Pinpoint the cell where the given text exists, returning its (x, y) midpoint coordinate. 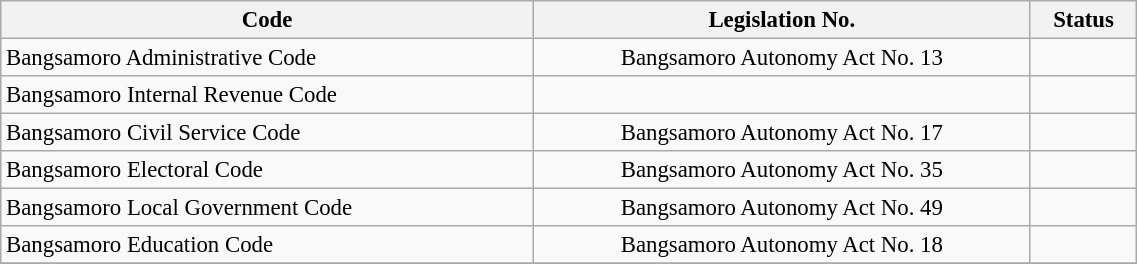
Bangsamoro Autonomy Act No. 13 (782, 58)
Legislation No. (782, 20)
Bangsamoro Education Code (268, 245)
Bangsamoro Administrative Code (268, 58)
Bangsamoro Internal Revenue Code (268, 95)
Bangsamoro Electoral Code (268, 170)
Bangsamoro Autonomy Act No. 17 (782, 133)
Bangsamoro Autonomy Act No. 49 (782, 208)
Code (268, 20)
Bangsamoro Local Government Code (268, 208)
Bangsamoro Autonomy Act No. 18 (782, 245)
Status (1084, 20)
Bangsamoro Autonomy Act No. 35 (782, 170)
Bangsamoro Civil Service Code (268, 133)
